From the cell containing the given text, extract its center point as (x, y) coordinate. 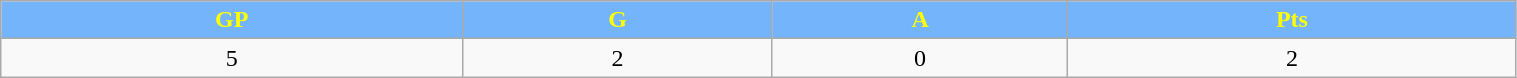
GP (232, 20)
0 (920, 58)
Pts (1292, 20)
5 (232, 58)
G (618, 20)
A (920, 20)
